Find where the given text appears and provide that cell's center as (X, Y) coordinate. 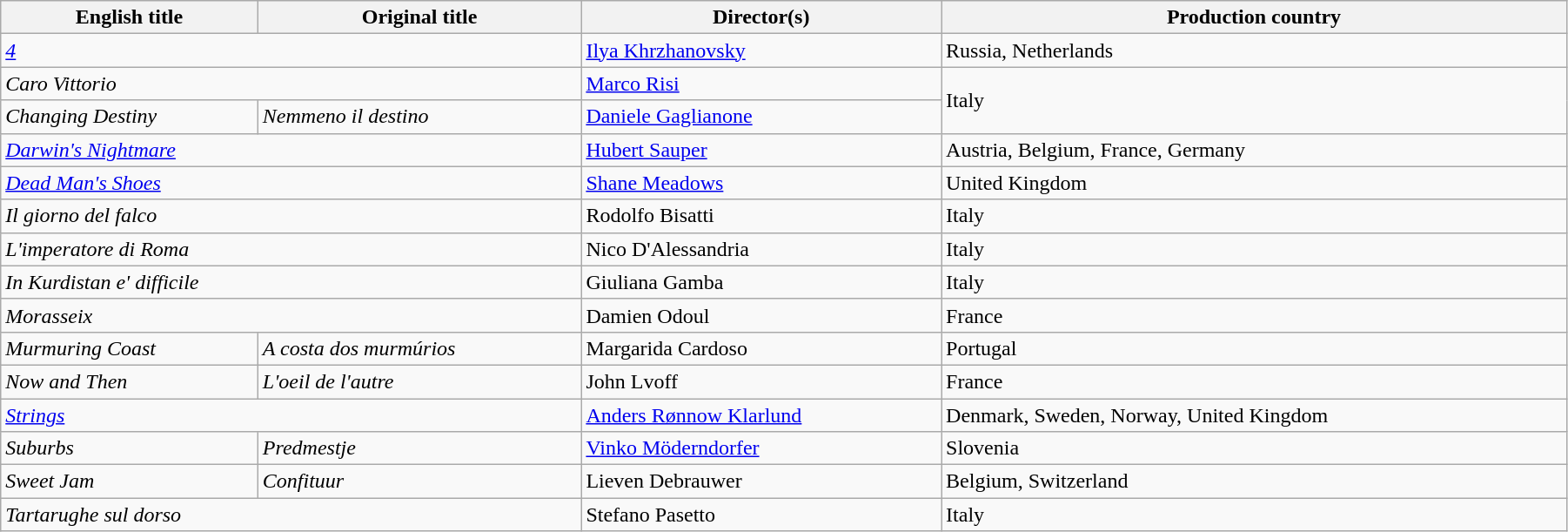
Darwin's Nightmare (291, 150)
Anders Rønnow Klarlund (761, 415)
Hubert Sauper (761, 150)
John Lvoff (761, 381)
4 (291, 51)
Belgium, Switzerland (1255, 481)
Lieven Debrauwer (761, 481)
Denmark, Sweden, Norway, United Kingdom (1255, 415)
Nico D'Alessandria (761, 249)
In Kurdistan e' difficile (291, 282)
Production country (1255, 17)
L'oeil de l'autre (419, 381)
Daniele Gaglianone (761, 117)
Strings (291, 415)
Shane Meadows (761, 183)
Vinko Möderndorfer (761, 448)
Morasseix (291, 315)
Suburbs (130, 448)
Tartarughe sul dorso (291, 515)
Margarida Cardoso (761, 348)
Giuliana Gamba (761, 282)
Rodolfo Bisatti (761, 216)
Stefano Pasetto (761, 515)
Changing Destiny (130, 117)
Marco Risi (761, 84)
Murmuring Coast (130, 348)
Il giorno del falco (291, 216)
Ilya Khrzhanovsky (761, 51)
Director(s) (761, 17)
United Kingdom (1255, 183)
Caro Vittorio (291, 84)
English title (130, 17)
A costa dos murmúrios (419, 348)
Austria, Belgium, France, Germany (1255, 150)
Slovenia (1255, 448)
Original title (419, 17)
Now and Then (130, 381)
Damien Odoul (761, 315)
Dead Man's Shoes (291, 183)
L'imperatore di Roma (291, 249)
Sweet Jam (130, 481)
Russia, Netherlands (1255, 51)
Predmestje (419, 448)
Nemmeno il destino (419, 117)
Portugal (1255, 348)
Confituur (419, 481)
